Scan for the cell matching the given text and deliver its (X, Y) coordinate at center. 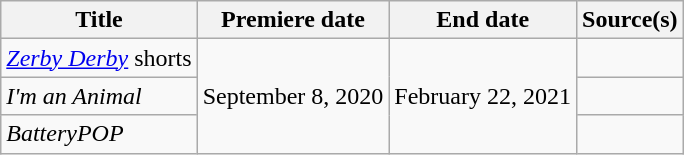
Premiere date (293, 20)
September 8, 2020 (293, 96)
I'm an Animal (99, 96)
February 22, 2021 (483, 96)
Source(s) (630, 20)
Zerby Derby shorts (99, 58)
BatteryPOP (99, 134)
Title (99, 20)
End date (483, 20)
